Search for the cell housing the specified text and yield its [x, y] center coordinate. 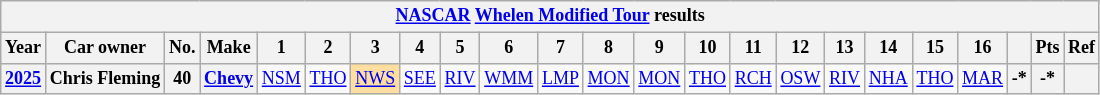
6 [509, 48]
Year [24, 48]
3 [376, 48]
13 [845, 48]
Ref [1082, 48]
8 [608, 48]
Chevy [229, 78]
NSM [281, 78]
Pts [1048, 48]
NWS [376, 78]
14 [888, 48]
7 [561, 48]
40 [182, 78]
5 [460, 48]
15 [935, 48]
12 [800, 48]
OSW [800, 78]
NHA [888, 78]
2025 [24, 78]
16 [983, 48]
9 [660, 48]
Chris Fleming [104, 78]
4 [420, 48]
1 [281, 48]
RCH [753, 78]
11 [753, 48]
SEE [420, 78]
NASCAR Whelen Modified Tour results [550, 16]
No. [182, 48]
WMM [509, 78]
2 [328, 48]
Car owner [104, 48]
MAR [983, 78]
LMP [561, 78]
10 [708, 48]
Make [229, 48]
